Locate the cell with the specified text and output its [X, Y] center coordinate. 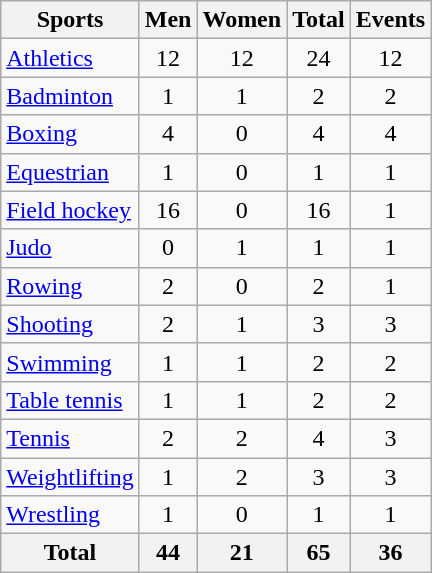
Wrestling [70, 515]
Men [168, 20]
Tennis [70, 438]
Equestrian [70, 172]
Judo [70, 248]
Sports [70, 20]
Weightlifting [70, 477]
Badminton [70, 96]
65 [319, 553]
36 [390, 553]
Events [390, 20]
Women [242, 20]
21 [242, 553]
24 [319, 58]
Swimming [70, 362]
Table tennis [70, 400]
Field hockey [70, 210]
Boxing [70, 134]
Rowing [70, 286]
Shooting [70, 324]
Athletics [70, 58]
44 [168, 553]
